Find where the given text appears and provide that cell's center as [X, Y] coordinate. 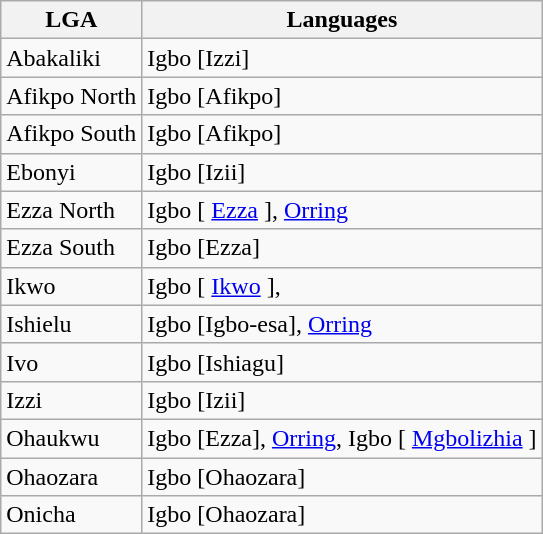
Igbo [Igbo-esa], Orring [342, 324]
Ivo [72, 362]
Ebonyi [72, 172]
Abakaliki [72, 58]
Igbo [Ezza] [342, 248]
Ishielu [72, 324]
LGA [72, 20]
Igbo [Ishiagu] [342, 362]
Igbo [Izzi] [342, 58]
Igbo [ Ikwo ], [342, 286]
Ikwo [72, 286]
Ezza South [72, 248]
Igbo [Ezza], Orring, Igbo [ Mgbolizhia ] [342, 438]
Ezza North [72, 210]
Ohaukwu [72, 438]
Afikpo South [72, 134]
Languages [342, 20]
Afikpo North [72, 96]
Izzi [72, 400]
Onicha [72, 515]
Igbo [ Ezza ], Orring [342, 210]
Ohaozara [72, 477]
